Capture the cell that displays the provided text and extract its (X, Y) central coordinate. 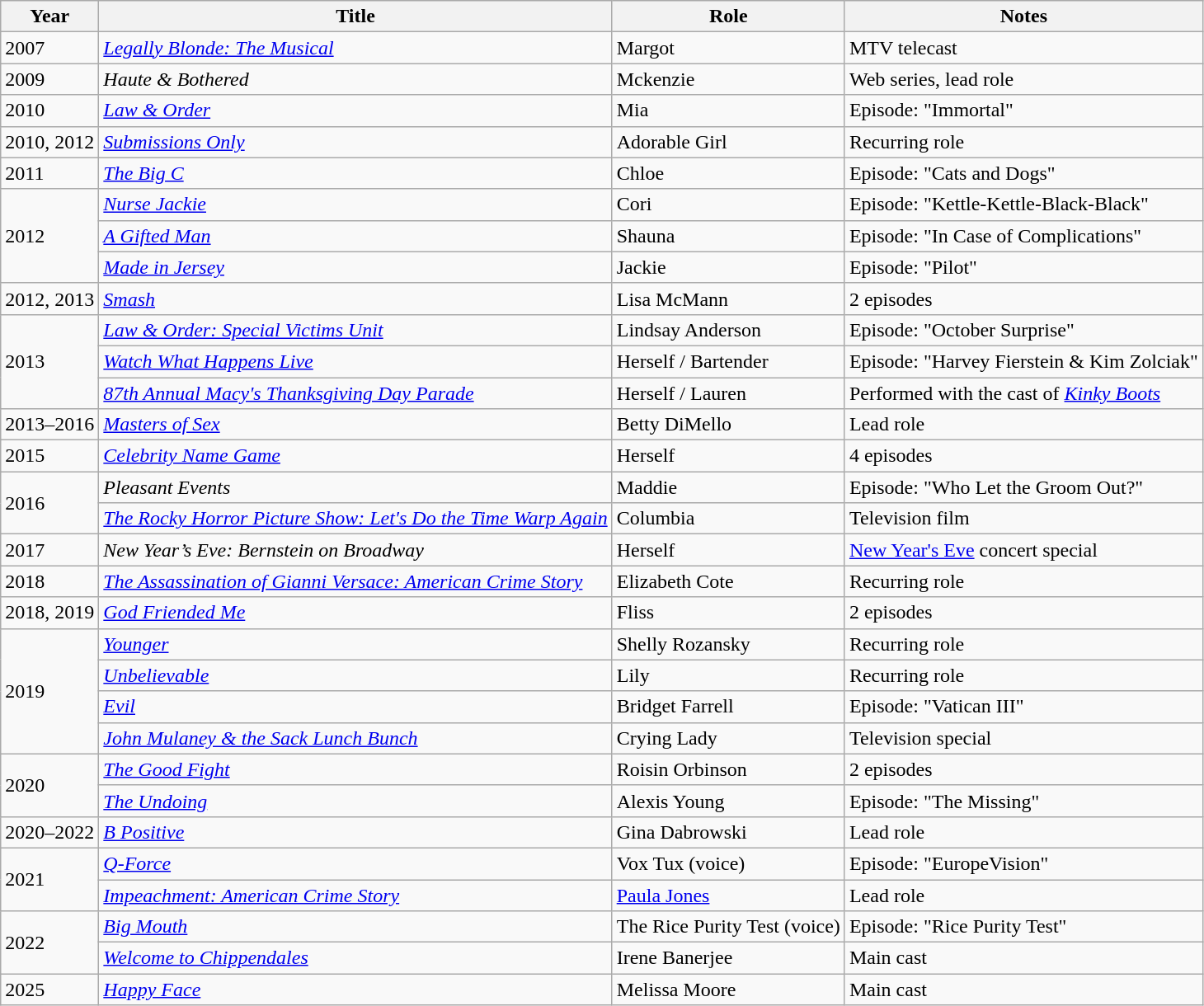
Chloe (728, 173)
Jackie (728, 267)
Crying Lady (728, 738)
The Good Fight (355, 769)
Lily (728, 675)
God Friended Me (355, 613)
Adorable Girl (728, 142)
2016 (49, 503)
New Year's Eve concert special (1023, 550)
Episode: "Who Let the Groom Out?" (1023, 487)
Episode: "Rice Purity Test" (1023, 927)
Shelly Rozansky (728, 644)
Television special (1023, 738)
Q-Force (355, 863)
2018, 2019 (49, 613)
Mckenzie (728, 79)
Role (728, 16)
Columbia (728, 519)
Younger (355, 644)
Television film (1023, 519)
Haute & Bothered (355, 79)
The Rice Purity Test (voice) (728, 927)
New Year’s Eve: Bernstein on Broadway (355, 550)
2013 (49, 361)
Elizabeth Cote (728, 581)
2018 (49, 581)
The Assassination of Gianni Versace: American Crime Story (355, 581)
Unbelievable (355, 675)
Celebrity Name Game (355, 456)
Made in Jersey (355, 267)
Smash (355, 299)
Herself / Lauren (728, 393)
Maddie (728, 487)
Episode: "EuropeVision" (1023, 863)
Episode: "October Surprise" (1023, 330)
The Undoing (355, 801)
Vox Tux (voice) (728, 863)
Law & Order: Special Victims Unit (355, 330)
The Big C (355, 173)
Irene Banerjee (728, 958)
2011 (49, 173)
Title (355, 16)
Episode: "Vatican III" (1023, 707)
2019 (49, 691)
Evil (355, 707)
Lindsay Anderson (728, 330)
2012, 2013 (49, 299)
2021 (49, 879)
Episode: "Immortal" (1023, 110)
Mia (728, 110)
Herself / Bartender (728, 361)
2007 (49, 48)
Paula Jones (728, 895)
2009 (49, 79)
Year (49, 16)
Roisin Orbinson (728, 769)
Nurse Jackie (355, 204)
Submissions Only (355, 142)
Margot (728, 48)
Happy Face (355, 990)
Law & Order (355, 110)
A Gifted Man (355, 236)
Performed with the cast of Kinky Boots (1023, 393)
2013–2016 (49, 425)
Masters of Sex (355, 425)
Episode: "Harvey Fierstein & Kim Zolciak" (1023, 361)
Notes (1023, 16)
The Rocky Horror Picture Show: Let's Do the Time Warp Again (355, 519)
Episode: "The Missing" (1023, 801)
2020 (49, 785)
87th Annual Macy's Thanksgiving Day Parade (355, 393)
4 episodes (1023, 456)
Cori (728, 204)
Melissa Moore (728, 990)
Impeachment: American Crime Story (355, 895)
Bridget Farrell (728, 707)
Web series, lead role (1023, 79)
Gina Dabrowski (728, 832)
2020–2022 (49, 832)
Episode: "In Case of Complications" (1023, 236)
Watch What Happens Live (355, 361)
2017 (49, 550)
2022 (49, 943)
2025 (49, 990)
Fliss (728, 613)
Betty DiMello (728, 425)
Episode: "Cats and Dogs" (1023, 173)
2010, 2012 (49, 142)
Episode: "Kettle-Kettle-Black-Black" (1023, 204)
2012 (49, 236)
2015 (49, 456)
Episode: "Pilot" (1023, 267)
Alexis Young (728, 801)
Legally Blonde: The Musical (355, 48)
Shauna (728, 236)
B Positive (355, 832)
MTV telecast (1023, 48)
John Mulaney & the Sack Lunch Bunch (355, 738)
Big Mouth (355, 927)
2010 (49, 110)
Lisa McMann (728, 299)
Welcome to Chippendales (355, 958)
Pleasant Events (355, 487)
